Detect which cell encompasses the target text, then output its [X, Y] center coordinate. 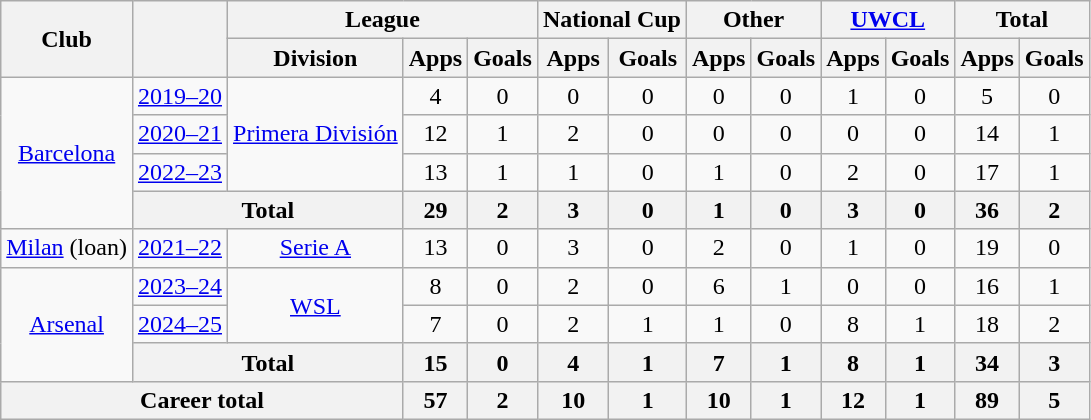
UWCL [888, 20]
18 [987, 324]
2019–20 [180, 96]
2024–25 [180, 324]
36 [987, 210]
89 [987, 400]
Club [67, 39]
16 [987, 286]
6 [719, 286]
Serie A [316, 248]
14 [987, 134]
Arsenal [67, 324]
29 [435, 210]
Barcelona [67, 153]
Career total [202, 400]
Milan (loan) [67, 248]
57 [435, 400]
2023–24 [180, 286]
WSL [316, 305]
34 [987, 362]
15 [435, 362]
Other [754, 20]
National Cup [612, 20]
Division [316, 58]
17 [987, 172]
2021–22 [180, 248]
2020–21 [180, 134]
2022–23 [180, 172]
19 [987, 248]
Primera División [316, 134]
League [383, 20]
